Pinpoint the cell where the given text exists, returning its (X, Y) midpoint coordinate. 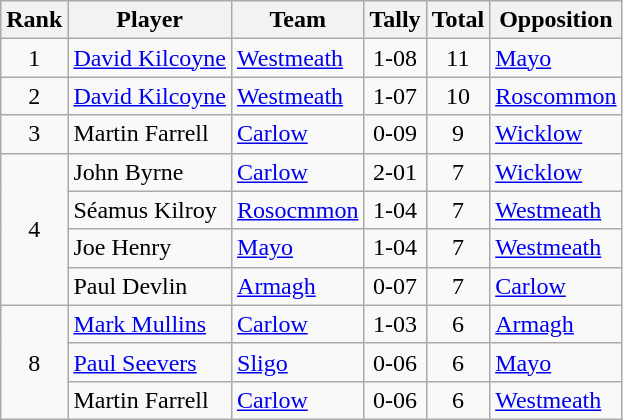
1-08 (395, 58)
3 (34, 134)
Paul Seevers (150, 362)
Tally (395, 20)
Opposition (556, 20)
Roscommon (556, 96)
Player (150, 20)
1 (34, 58)
Séamus Kilroy (150, 210)
0-09 (395, 134)
John Byrne (150, 172)
8 (34, 362)
Team (298, 20)
Sligo (298, 362)
Rank (34, 20)
9 (458, 134)
4 (34, 229)
0-07 (395, 286)
10 (458, 96)
Rosocmmon (298, 210)
2-01 (395, 172)
1-07 (395, 96)
Total (458, 20)
11 (458, 58)
2 (34, 96)
Paul Devlin (150, 286)
1-03 (395, 324)
Joe Henry (150, 248)
Mark Mullins (150, 324)
